Locate the cell with the specified text and output its (x, y) center coordinate. 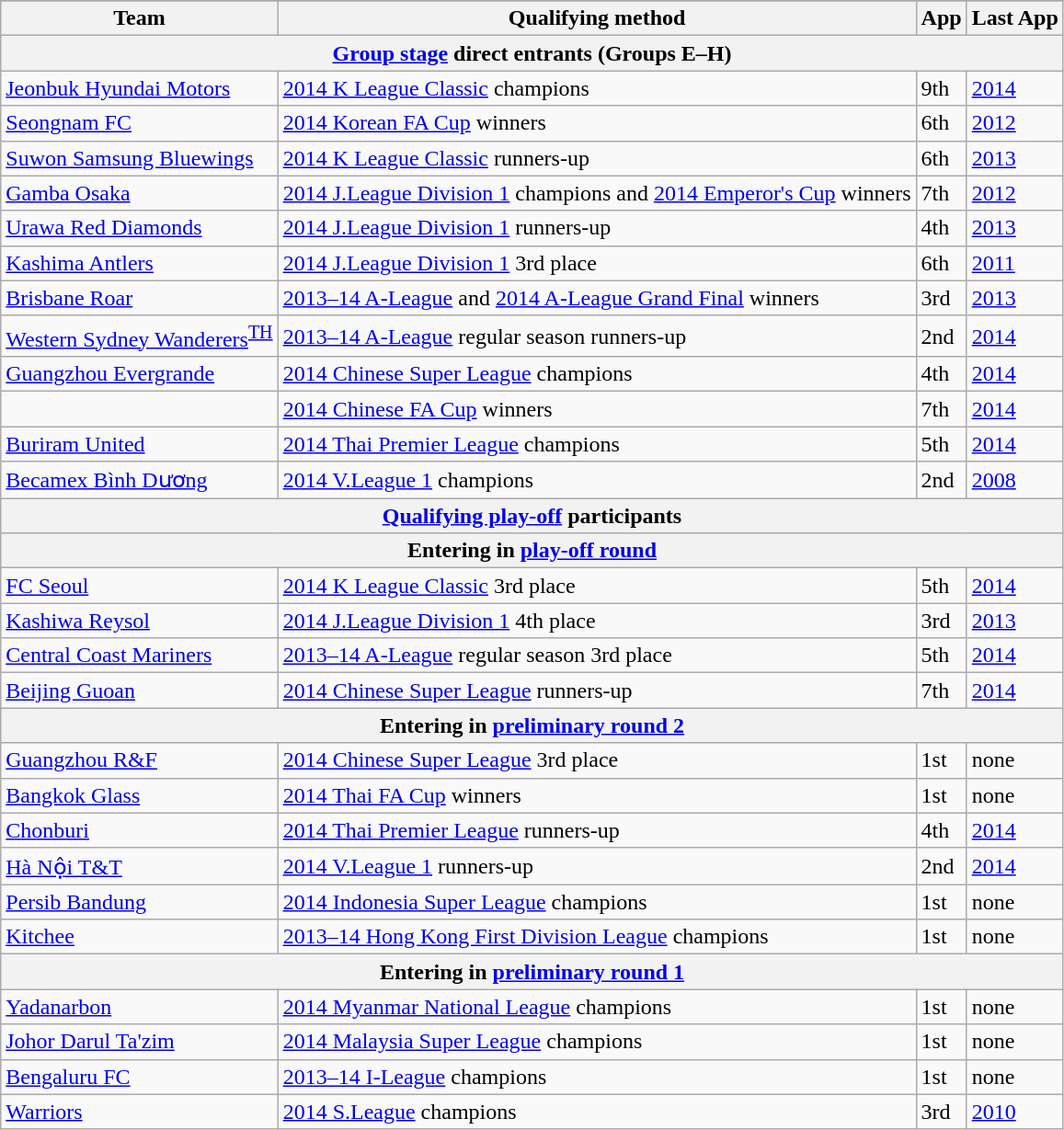
Bangkok Glass (140, 795)
Entering in play-off round (532, 551)
Becamex Bình Dương (140, 480)
2013–14 A-League and 2014 A-League Grand Final winners (597, 298)
Chonburi (140, 830)
2014 Chinese Super League champions (597, 374)
Kashiwa Reysol (140, 621)
2013–14 A-League regular season 3rd place (597, 656)
2014 Malaysia Super League champions (597, 1042)
2014 Indonesia Super League champions (597, 902)
2014 K League Classic 3rd place (597, 586)
Seongnam FC (140, 123)
Qualifying play-off participants (532, 516)
FC Seoul (140, 586)
Central Coast Mariners (140, 656)
Yadanarbon (140, 1007)
2014 J.League Division 1 3rd place (597, 263)
Urawa Red Diamonds (140, 228)
2014 Thai Premier League runners-up (597, 830)
2014 V.League 1 runners-up (597, 866)
2014 S.League champions (597, 1112)
Hà Nội T&T (140, 866)
Johor Darul Ta'zim (140, 1042)
App (942, 18)
2014 J.League Division 1 champions and 2014 Emperor's Cup winners (597, 193)
Kashima Antlers (140, 263)
2014 K League Classic runners-up (597, 158)
2014 Thai FA Cup winners (597, 795)
2014 Chinese FA Cup winners (597, 409)
2011 (1015, 263)
2014 Myanmar National League champions (597, 1007)
2008 (1015, 480)
2014 J.League Division 1 4th place (597, 621)
Gamba Osaka (140, 193)
Beijing Guoan (140, 691)
2014 Thai Premier League champions (597, 444)
Guangzhou R&F (140, 760)
2010 (1015, 1112)
Bengaluru FC (140, 1077)
Entering in preliminary round 1 (532, 972)
Kitchee (140, 937)
9th (942, 88)
Team (140, 18)
Buriram United (140, 444)
Qualifying method (597, 18)
Warriors (140, 1112)
Jeonbuk Hyundai Motors (140, 88)
Group stage direct entrants (Groups E–H) (532, 53)
2013–14 I-League champions (597, 1077)
2013–14 Hong Kong First Division League champions (597, 937)
Suwon Samsung Bluewings (140, 158)
Entering in preliminary round 2 (532, 725)
2013–14 A-League regular season runners-up (597, 337)
Brisbane Roar (140, 298)
2014 J.League Division 1 runners-up (597, 228)
Guangzhou Evergrande (140, 374)
2014 Korean FA Cup winners (597, 123)
2014 Chinese Super League runners-up (597, 691)
2014 V.League 1 champions (597, 480)
Last App (1015, 18)
Western Sydney WanderersTH (140, 337)
2014 K League Classic champions (597, 88)
2014 Chinese Super League 3rd place (597, 760)
Persib Bandung (140, 902)
